Scan for the cell matching the given text and deliver its [x, y] coordinate at center. 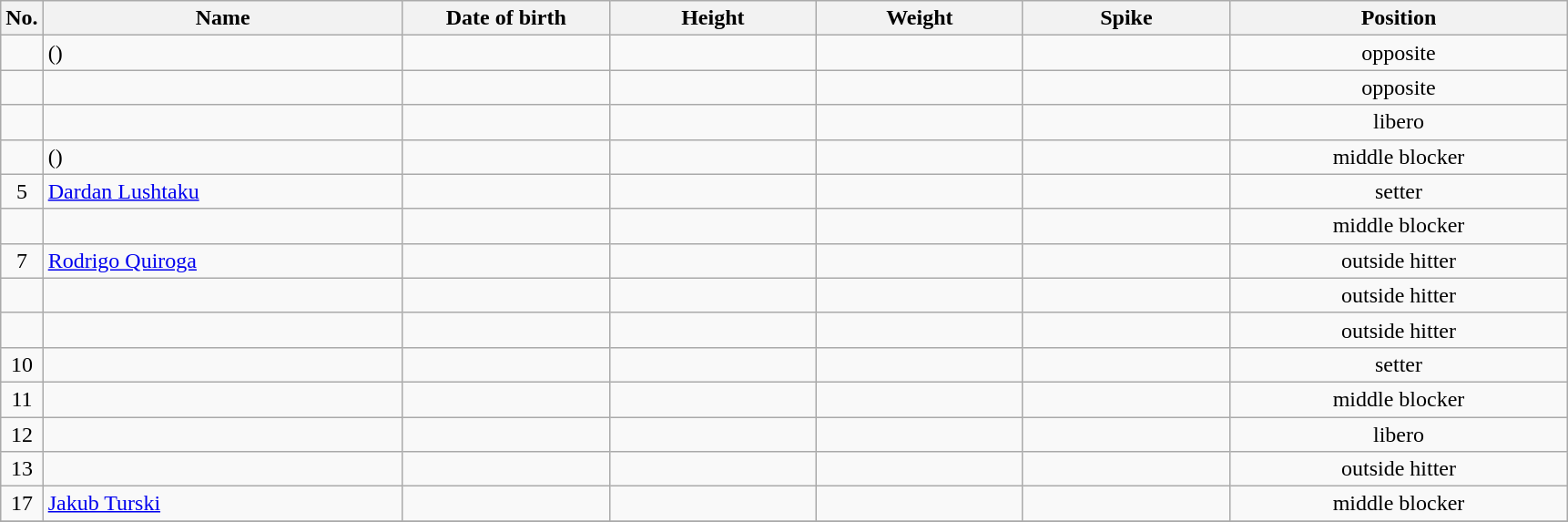
Jakub Turski [222, 504]
Dardan Lushtaku [222, 191]
Position [1399, 18]
13 [22, 469]
Spike [1125, 18]
17 [22, 504]
10 [22, 364]
12 [22, 435]
Height [712, 18]
Date of birth [506, 18]
5 [22, 191]
7 [22, 261]
Rodrigo Quiroga [222, 261]
Weight [920, 18]
11 [22, 399]
Name [222, 18]
No. [22, 18]
